Capture the cell that displays the provided text and extract its (X, Y) central coordinate. 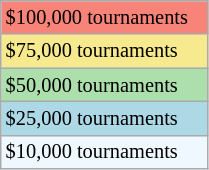
$50,000 tournaments (104, 85)
$75,000 tournaments (104, 51)
$100,000 tournaments (104, 17)
$10,000 tournaments (104, 152)
$25,000 tournaments (104, 118)
